Find where the given text appears and provide that cell's center as (x, y) coordinate. 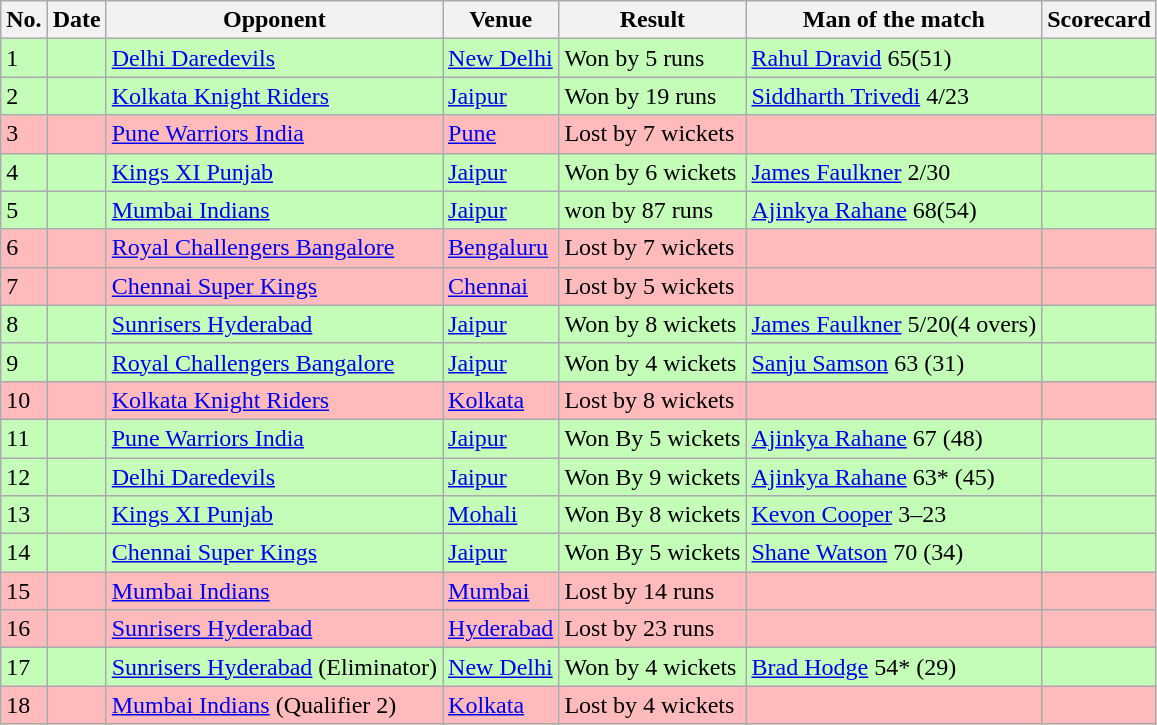
14 (24, 553)
Opponent (274, 20)
Won by 5 runs (652, 58)
5 (24, 210)
1 (24, 58)
Ajinkya Rahane 68(54) (894, 210)
Ajinkya Rahane 63* (45) (894, 477)
Ajinkya Rahane 67 (48) (894, 438)
Hyderabad (501, 629)
Won by 6 wickets (652, 172)
Kevon Cooper 3–23 (894, 515)
Sunrisers Hyderabad (Eliminator) (274, 667)
James Faulkner 5/20(4 overs) (894, 324)
won by 87 runs (652, 210)
Lost by 4 wickets (652, 705)
11 (24, 438)
10 (24, 400)
Lost by 14 runs (652, 591)
13 (24, 515)
Man of the match (894, 20)
Result (652, 20)
Won by 8 wickets (652, 324)
3 (24, 134)
Won By 9 wickets (652, 477)
Brad Hodge 54* (29) (894, 667)
7 (24, 286)
Lost by 5 wickets (652, 286)
Won By 8 wickets (652, 515)
Bengaluru (501, 248)
Mohali (501, 515)
James Faulkner 2/30 (894, 172)
Date (76, 20)
17 (24, 667)
2 (24, 96)
12 (24, 477)
Chennai (501, 286)
Shane Watson 70 (34) (894, 553)
Mumbai Indians (Qualifier 2) (274, 705)
Mumbai (501, 591)
8 (24, 324)
16 (24, 629)
Lost by 8 wickets (652, 400)
4 (24, 172)
Sanju Samson 63 (31) (894, 362)
18 (24, 705)
15 (24, 591)
Rahul Dravid 65(51) (894, 58)
Pune (501, 134)
Scorecard (1100, 20)
Lost by 23 runs (652, 629)
6 (24, 248)
Siddharth Trivedi 4/23 (894, 96)
Venue (501, 20)
No. (24, 20)
9 (24, 362)
Won by 19 runs (652, 96)
